For the text-containing cell, return its midpoint in [X, Y] coordinate format. 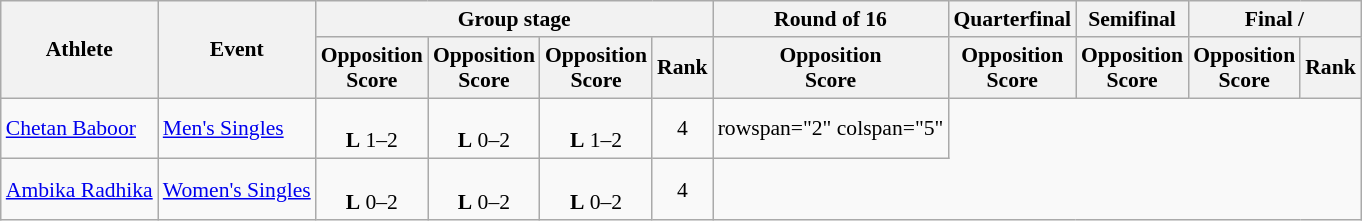
rowspan="2" colspan="5" [831, 128]
Semifinal [1132, 19]
Quarterfinal [1012, 19]
Group stage [514, 19]
Athlete [80, 50]
Chetan Baboor [80, 128]
Ambika Radhika [80, 190]
Women's Singles [237, 190]
Event [237, 50]
Men's Singles [237, 128]
Round of 16 [831, 19]
Final / [1274, 19]
